Locate the cell with the specified text and output its (X, Y) center coordinate. 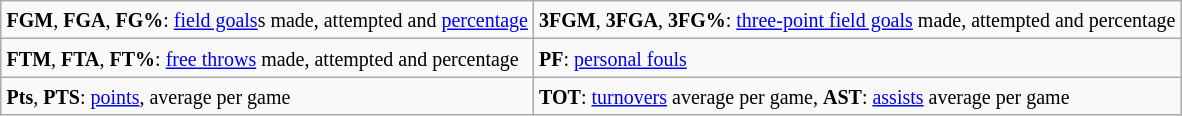
TOT: turnovers average per game, AST: assists average per game (858, 96)
3FGM, 3FGA, 3FG%: three-point field goals made, attempted and percentage (858, 20)
FGM, FGA, FG%: field goalss made, attempted and percentage (267, 20)
FTM, FTA, FT%: free throws made, attempted and percentage (267, 58)
PF: personal fouls (858, 58)
Pts, PTS: points, average per game (267, 96)
